Return the (X, Y) coordinate for the center point of the cell that contains the specified text.  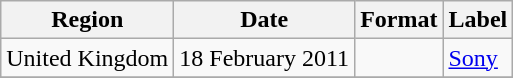
18 February 2011 (264, 58)
United Kingdom (88, 58)
Label (478, 20)
Date (264, 20)
Sony (478, 58)
Region (88, 20)
Format (399, 20)
